Output the [X, Y] coordinate of the center of the cell containing the given text.  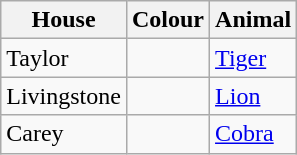
Colour [168, 20]
Tiger [254, 58]
Lion [254, 96]
Carey [64, 134]
Animal [254, 20]
House [64, 20]
Livingstone [64, 96]
Taylor [64, 58]
Cobra [254, 134]
